Output the [x, y] coordinate of the center of the cell containing the given text.  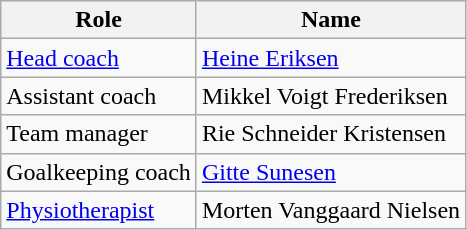
Assistant coach [99, 96]
Gitte Sunesen [330, 172]
Rie Schneider Kristensen [330, 134]
Team manager [99, 134]
Physiotherapist [99, 210]
Goalkeeping coach [99, 172]
Name [330, 20]
Morten Vanggaard Nielsen [330, 210]
Heine Eriksen [330, 58]
Role [99, 20]
Head coach [99, 58]
Mikkel Voigt Frederiksen [330, 96]
